Return the (X, Y) coordinate for the center point of the cell that contains the specified text.  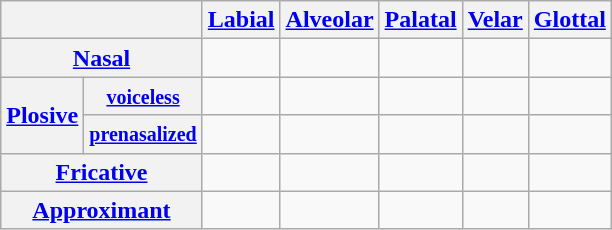
Velar (495, 20)
Approximant (102, 210)
Nasal (102, 58)
Palatal (420, 20)
Glottal (570, 20)
Alveolar (330, 20)
Fricative (102, 172)
Labial (241, 20)
prenasalized (143, 134)
voiceless (143, 96)
Plosive (42, 115)
